Return [X, Y] of the center of cell containing provided text 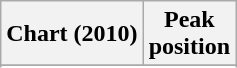
Chart (2010) [72, 34]
Peakposition [189, 34]
